Extract the (X, Y) coordinate from the center of the cell holding the provided text.  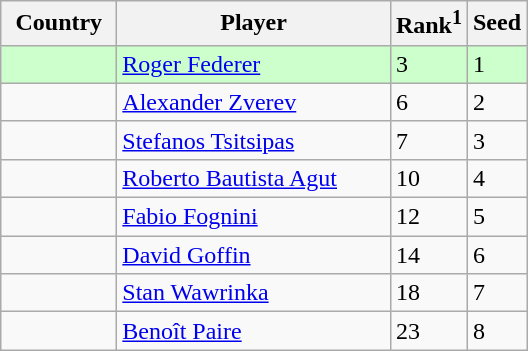
8 (496, 331)
Roger Federer (254, 64)
Fabio Fognini (254, 217)
Seed (496, 24)
Stan Wawrinka (254, 293)
1 (496, 64)
Benoît Paire (254, 331)
Stefanos Tsitsipas (254, 140)
18 (428, 293)
Roberto Bautista Agut (254, 178)
Alexander Zverev (254, 102)
23 (428, 331)
David Goffin (254, 255)
Rank1 (428, 24)
Player (254, 24)
10 (428, 178)
12 (428, 217)
Country (59, 24)
14 (428, 255)
4 (496, 178)
5 (496, 217)
2 (496, 102)
